Find where the given text appears and provide that cell's center as [X, Y] coordinate. 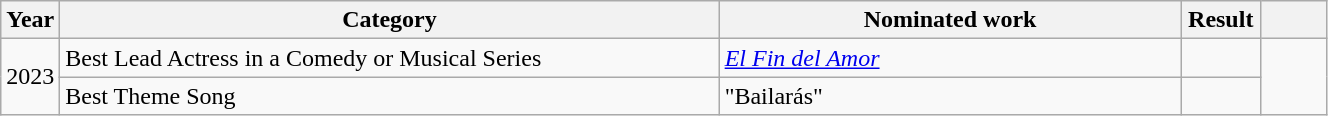
Category [390, 20]
Result [1221, 20]
El Fin del Amor [950, 58]
Nominated work [950, 20]
2023 [30, 77]
Best Lead Actress in a Comedy or Musical Series [390, 58]
Year [30, 20]
"Bailarás" [950, 96]
Best Theme Song [390, 96]
